Identify which cell holds the provided text, then report its (x, y) central coordinate. 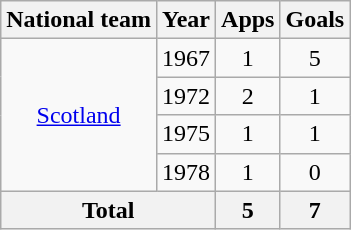
National team (79, 20)
Year (186, 20)
1967 (186, 58)
Total (108, 210)
1975 (186, 134)
1972 (186, 96)
0 (315, 172)
Goals (315, 20)
2 (248, 96)
Apps (248, 20)
7 (315, 210)
1978 (186, 172)
Scotland (79, 115)
